Find where the given text appears and provide that cell's center as (X, Y) coordinate. 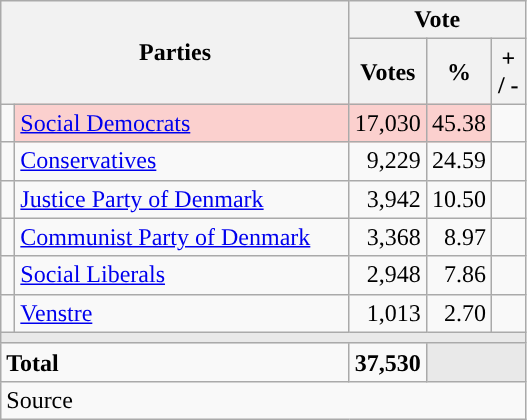
2.70 (458, 313)
Social Liberals (182, 275)
Communist Party of Denmark (182, 237)
10.50 (458, 199)
Justice Party of Denmark (182, 199)
3,942 (388, 199)
Total (176, 362)
Votes (388, 72)
Venstre (182, 313)
45.38 (458, 123)
9,229 (388, 161)
Social Democrats (182, 123)
Conservatives (182, 161)
Vote (437, 20)
Source (263, 400)
17,030 (388, 123)
24.59 (458, 161)
% (458, 72)
37,530 (388, 362)
7.86 (458, 275)
8.97 (458, 237)
3,368 (388, 237)
1,013 (388, 313)
+ / - (508, 72)
2,948 (388, 275)
Parties (176, 52)
